Extract the (x, y) coordinate from the center of the cell holding the provided text.  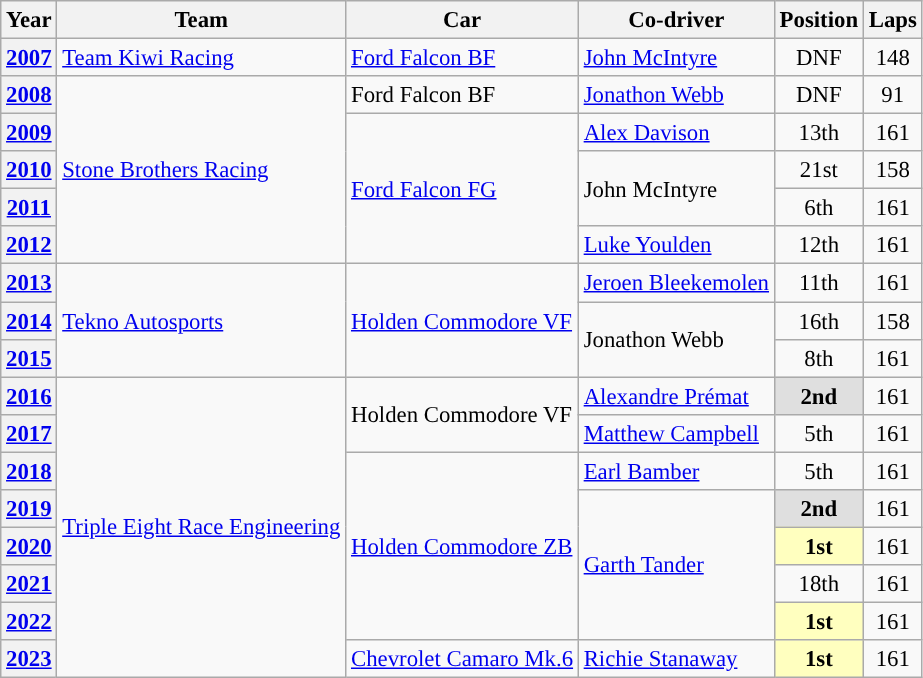
Chevrolet Camaro Mk.6 (462, 659)
Laps (892, 20)
6th (818, 208)
Triple Eight Race Engineering (202, 528)
2021 (29, 584)
Stone Brothers Racing (202, 170)
Luke Youlden (676, 245)
13th (818, 133)
2017 (29, 433)
Jeroen Bleekemolen (676, 283)
Matthew Campbell (676, 433)
2020 (29, 546)
2016 (29, 396)
2022 (29, 621)
Holden Commodore ZB (462, 546)
16th (818, 321)
Alexandre Prémat (676, 396)
Alex Davison (676, 133)
2010 (29, 170)
Team (202, 20)
11th (818, 283)
2007 (29, 58)
91 (892, 95)
2018 (29, 471)
Tekno Autosports (202, 320)
Team Kiwi Racing (202, 58)
21st (818, 170)
12th (818, 245)
2014 (29, 321)
2019 (29, 509)
2023 (29, 659)
8th (818, 358)
148 (892, 58)
Year (29, 20)
Garth Tander (676, 565)
2008 (29, 95)
2012 (29, 245)
Co-driver (676, 20)
2015 (29, 358)
Richie Stanaway (676, 659)
Ford Falcon FG (462, 189)
2011 (29, 208)
18th (818, 584)
Earl Bamber (676, 471)
2009 (29, 133)
Car (462, 20)
Position (818, 20)
2013 (29, 283)
